Find where the given text appears and provide that cell's center as (x, y) coordinate. 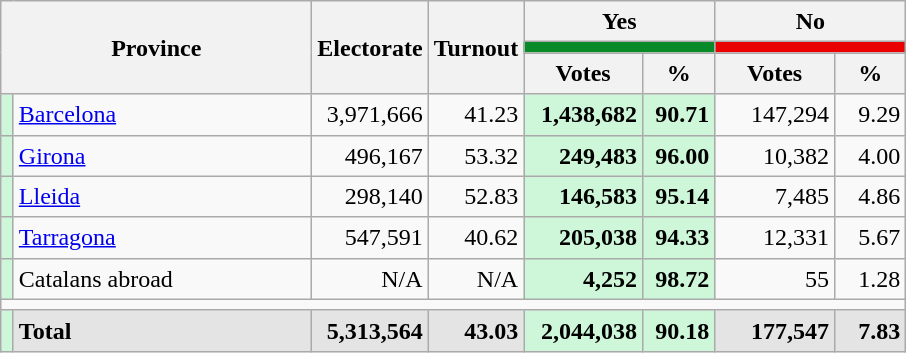
4,252 (584, 278)
5.67 (870, 238)
146,583 (584, 196)
90.71 (679, 114)
98.72 (679, 278)
Province (156, 48)
205,038 (584, 238)
2,044,038 (584, 330)
4.86 (870, 196)
249,483 (584, 156)
52.83 (476, 196)
90.18 (679, 330)
Tarragona (162, 238)
4.00 (870, 156)
Yes (620, 22)
298,140 (370, 196)
5,313,564 (370, 330)
9.29 (870, 114)
43.03 (476, 330)
Turnout (476, 48)
1,438,682 (584, 114)
40.62 (476, 238)
94.33 (679, 238)
53.32 (476, 156)
Total (162, 330)
No (810, 22)
41.23 (476, 114)
Lleida (162, 196)
177,547 (775, 330)
147,294 (775, 114)
1.28 (870, 278)
7,485 (775, 196)
Catalans abroad (162, 278)
55 (775, 278)
Electorate (370, 48)
3,971,666 (370, 114)
12,331 (775, 238)
Barcelona (162, 114)
547,591 (370, 238)
95.14 (679, 196)
7.83 (870, 330)
Girona (162, 156)
96.00 (679, 156)
496,167 (370, 156)
10,382 (775, 156)
